Output the [x, y] coordinate of the center of the cell containing the given text.  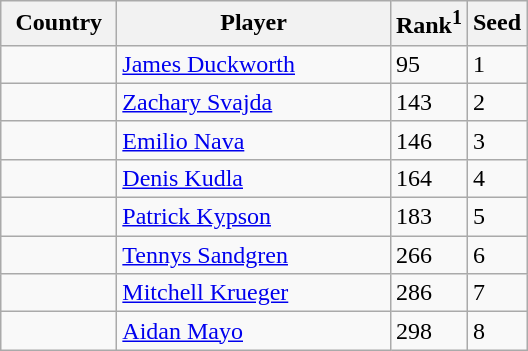
Emilio Nava [254, 140]
298 [428, 331]
Denis Kudla [254, 178]
7 [496, 293]
Seed [496, 24]
Zachary Svajda [254, 102]
143 [428, 102]
4 [496, 178]
2 [496, 102]
Rank1 [428, 24]
James Duckworth [254, 64]
6 [496, 255]
Aidan Mayo [254, 331]
146 [428, 140]
95 [428, 64]
286 [428, 293]
8 [496, 331]
Country [59, 24]
266 [428, 255]
3 [496, 140]
Mitchell Krueger [254, 293]
Player [254, 24]
5 [496, 217]
1 [496, 64]
Patrick Kypson [254, 217]
164 [428, 178]
183 [428, 217]
Tennys Sandgren [254, 255]
